Provide the [X, Y] coordinate of the cell's center where the given text is located.  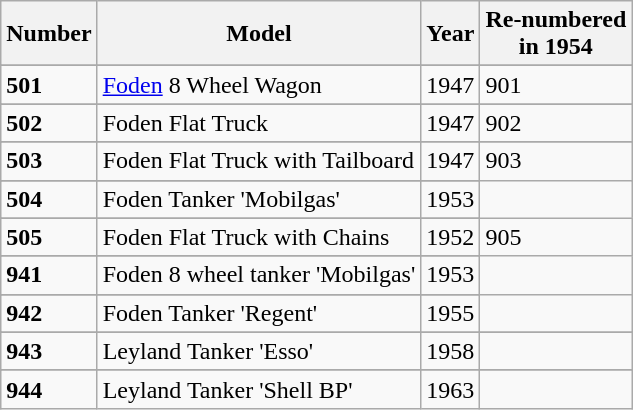
502 [49, 123]
Foden Flat Truck with Tailboard [259, 161]
Leyland Tanker 'Esso' [259, 351]
905 [556, 237]
1963 [450, 389]
901 [556, 85]
944 [49, 389]
943 [49, 351]
Foden 8 Wheel Wagon [259, 85]
Year [450, 34]
1958 [450, 351]
504 [49, 199]
1952 [450, 237]
Foden Tanker 'Regent' [259, 313]
1955 [450, 313]
Re-numberedin 1954 [556, 34]
505 [49, 237]
Number [49, 34]
501 [49, 85]
941 [49, 275]
503 [49, 161]
Model [259, 34]
Foden 8 wheel tanker 'Mobilgas' [259, 275]
Foden Flat Truck with Chains [259, 237]
902 [556, 123]
942 [49, 313]
Foden Tanker 'Mobilgas' [259, 199]
Leyland Tanker 'Shell BP' [259, 389]
903 [556, 161]
Foden Flat Truck [259, 123]
